Return the (X, Y) coordinate for the center point of the cell that contains the specified text.  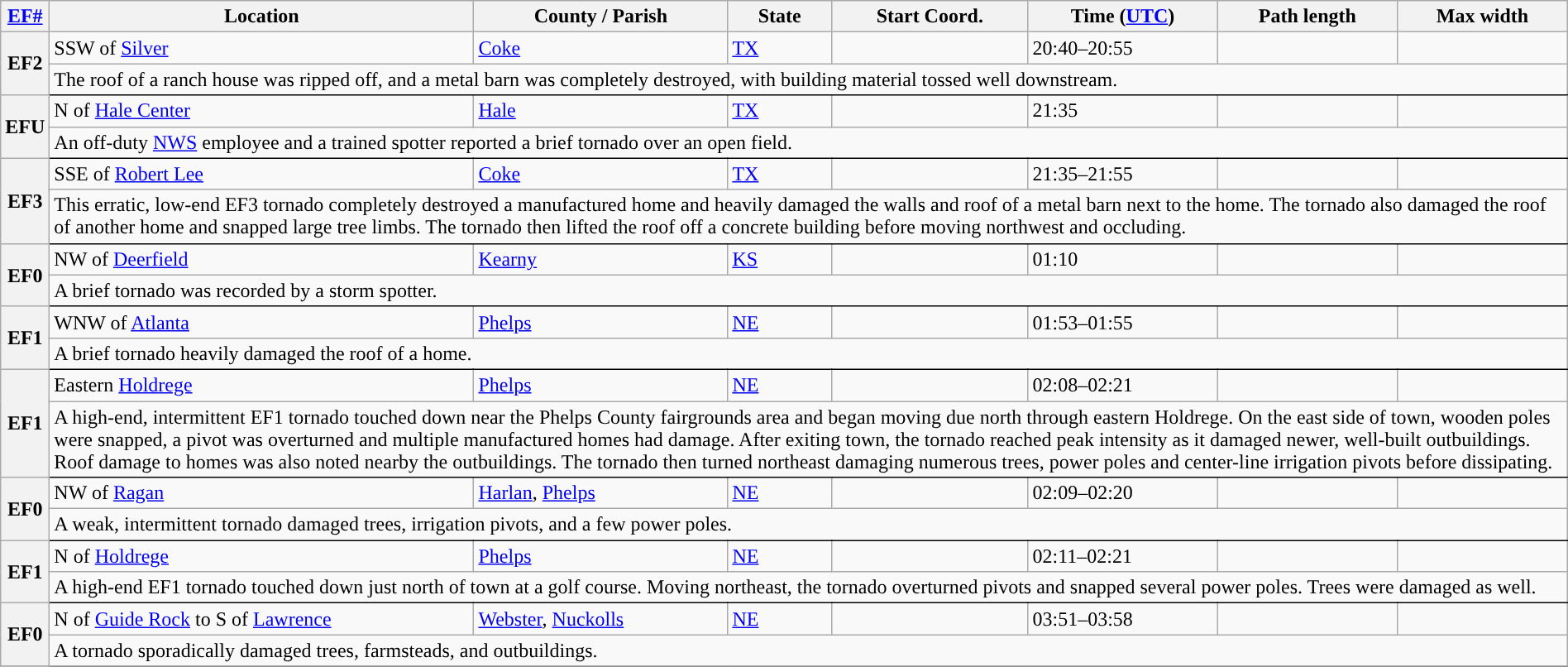
Kearny (600, 259)
A tornado sporadically damaged trees, farmsteads, and outbuildings. (809, 650)
N of Holdrege (261, 556)
EF# (25, 17)
State (780, 17)
KS (780, 259)
A weak, intermittent tornado damaged trees, irrigation pivots, and a few power poles. (809, 525)
02:11–02:21 (1123, 556)
N of Guide Rock to S of Lawrence (261, 619)
02:09–02:20 (1123, 493)
An off-duty NWS employee and a trained spotter reported a brief tornado over an open field. (809, 142)
Location (261, 17)
A brief tornado heavily damaged the roof of a home. (809, 353)
SSE of Robert Lee (261, 174)
EF3 (25, 200)
Max width (1483, 17)
Hale (600, 111)
21:35 (1123, 111)
01:53–01:55 (1123, 322)
21:35–21:55 (1123, 174)
The roof of a ranch house was ripped off, and a metal barn was completely destroyed, with building material tossed well downstream. (809, 79)
WNW of Atlanta (261, 322)
02:08–02:21 (1123, 385)
County / Parish (600, 17)
NW of Ragan (261, 493)
Time (UTC) (1123, 17)
03:51–03:58 (1123, 619)
Webster, Nuckolls (600, 619)
Harlan, Phelps (600, 493)
EF2 (25, 64)
Path length (1307, 17)
Start Coord. (930, 17)
01:10 (1123, 259)
N of Hale Center (261, 111)
Eastern Holdrege (261, 385)
EFU (25, 127)
SSW of Silver (261, 48)
20:40–20:55 (1123, 48)
NW of Deerfield (261, 259)
A brief tornado was recorded by a storm spotter. (809, 290)
